Return [x, y] of the center of cell containing provided text 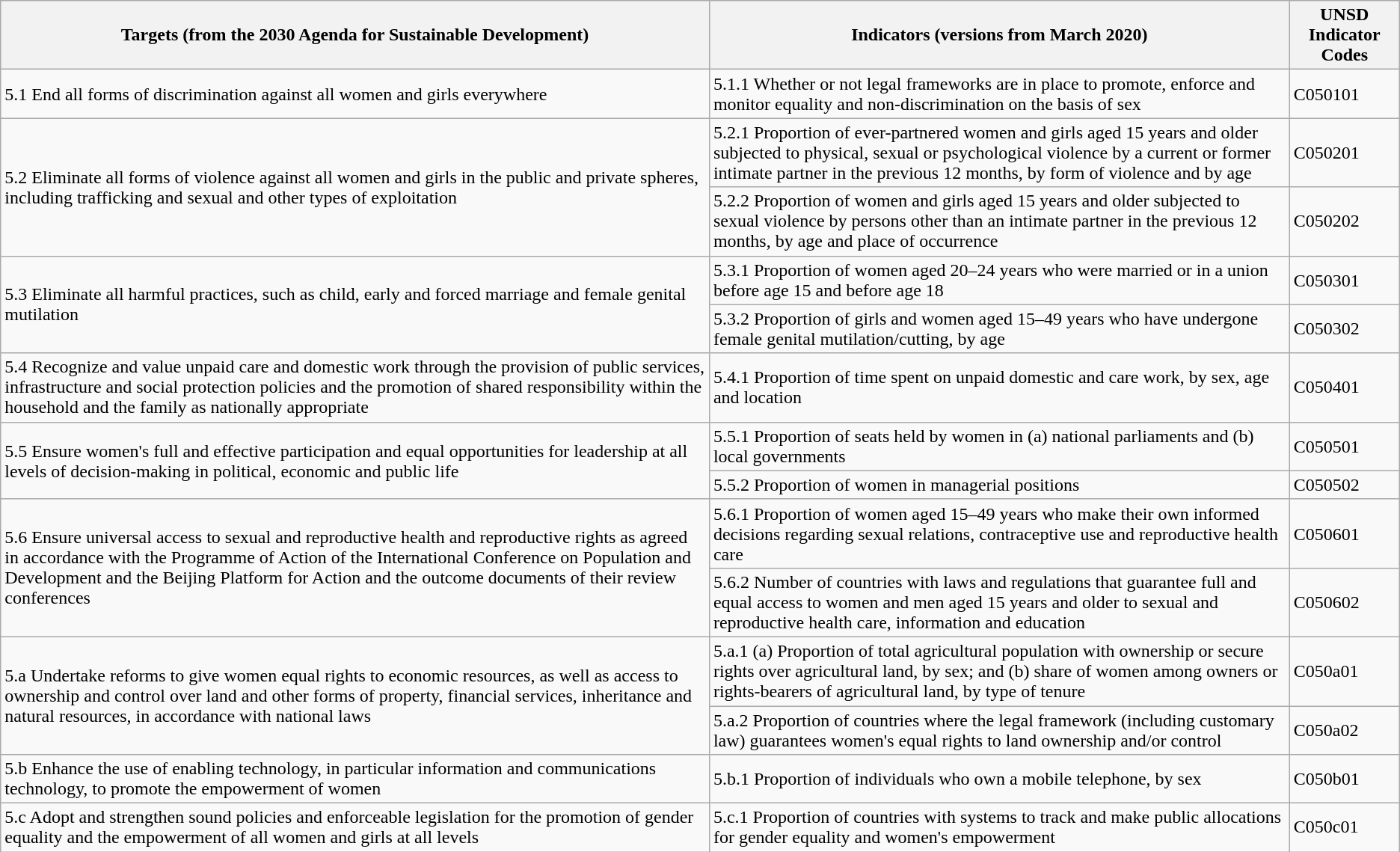
C050401 [1345, 387]
5.4.1 Proportion of time spent on unpaid domestic and care work, by sex, age and location [999, 387]
C050302 [1345, 329]
5.a.2 Proportion of countries where the legal framework (including customary law) guarantees women's equal rights to land ownership and/or control [999, 730]
Targets (from the 2030 Agenda for Sustainable Development) [355, 35]
C050502 [1345, 485]
5.b.1 Proportion of individuals who own a mobile telephone, by sex [999, 779]
C050c01 [1345, 827]
5.1.1 Whether or not legal frameworks are in place to promote, enforce and monitor equality and non‑discrimination on the basis of sex [999, 94]
C050a02 [1345, 730]
5.5.2 Proportion of women in managerial positions [999, 485]
5.b Enhance the use of enabling technology, in particular information and communications technology, to promote the empowerment of women [355, 779]
UNSD Indicator Codes [1345, 35]
C050601 [1345, 533]
C050202 [1345, 221]
C050501 [1345, 446]
C050b01 [1345, 779]
5.c.1 Proportion of countries with systems to track and make public allocations for gender equality and women's empowerment [999, 827]
5.1 End all forms of discrimination against all women and girls everywhere [355, 94]
5.3.2 Proportion of girls and women aged 15–49 years who have undergone female genital mutilation/cutting, by age [999, 329]
5.3.1 Proportion of women aged 20–24 years who were married or in a union before age 15 and before age 18 [999, 280]
C050a01 [1345, 671]
C050602 [1345, 602]
Indicators (versions from March 2020) [999, 35]
C050201 [1345, 153]
5.5.1 Proportion of seats held by women in (a) national parliaments and (b) local governments [999, 446]
C050101 [1345, 94]
5.3 Eliminate all harmful practices, such as child, early and forced marriage and female genital mutilation [355, 304]
C050301 [1345, 280]
